Return [x, y] of the center of cell containing provided text 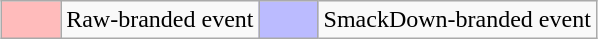
SmackDown-branded event [457, 20]
Raw-branded event [160, 20]
